Search for the cell housing the specified text and yield its (X, Y) center coordinate. 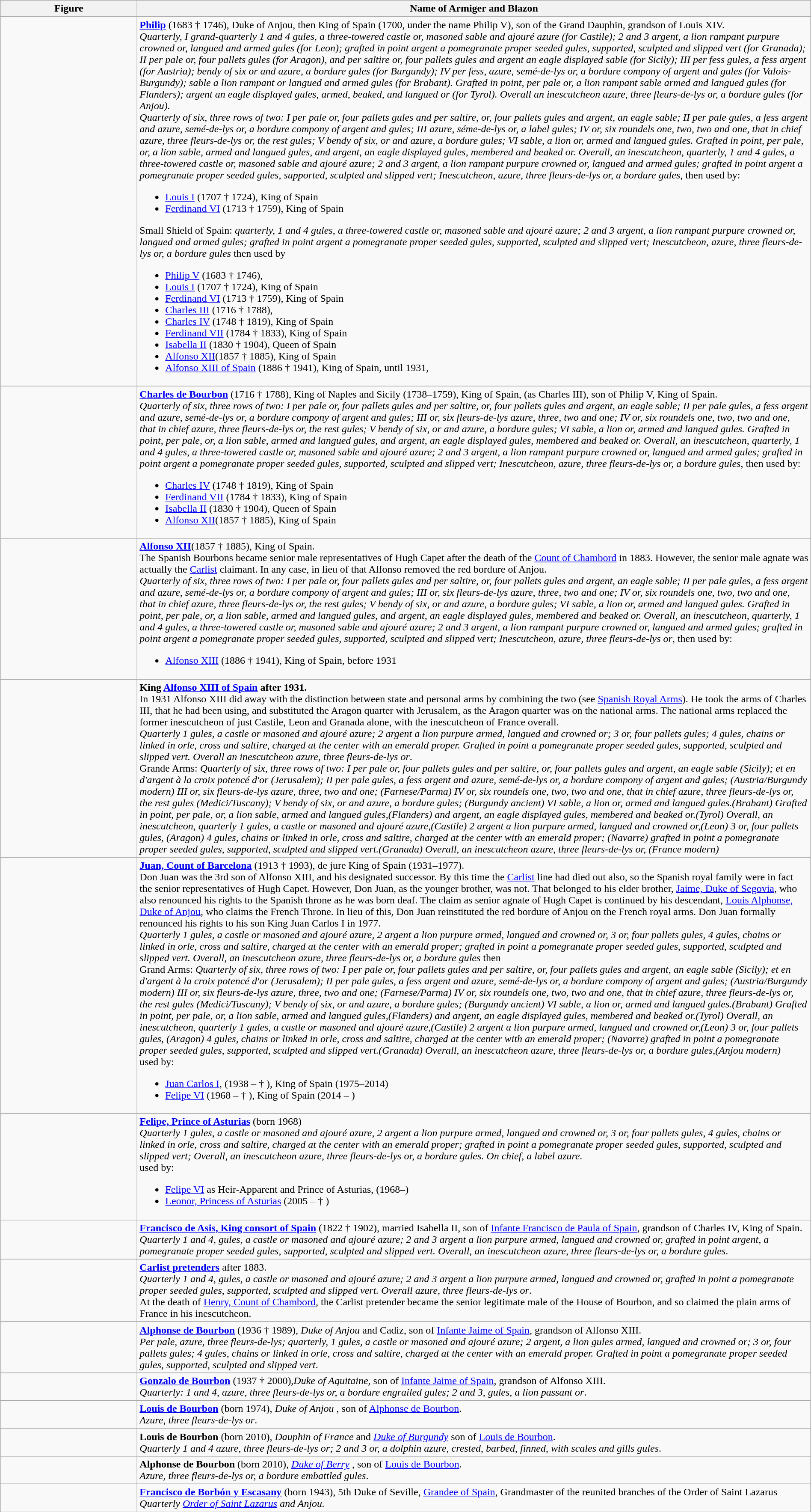
Figure (69, 9)
Louis de Bourbon (born 1974), Duke of Anjou , son of Alphonse de Bourbon.Azure, three fleurs-de-lys or. (474, 1414)
Name of Armiger and Blazon (474, 9)
Alphonse de Bourbon (born 2010), Duke of Berry , son of Louis de Bourbon.Azure, three fleurs-de-lys or, a bordure embattled gules. (474, 1470)
